Find where the given text appears and provide that cell's center as [x, y] coordinate. 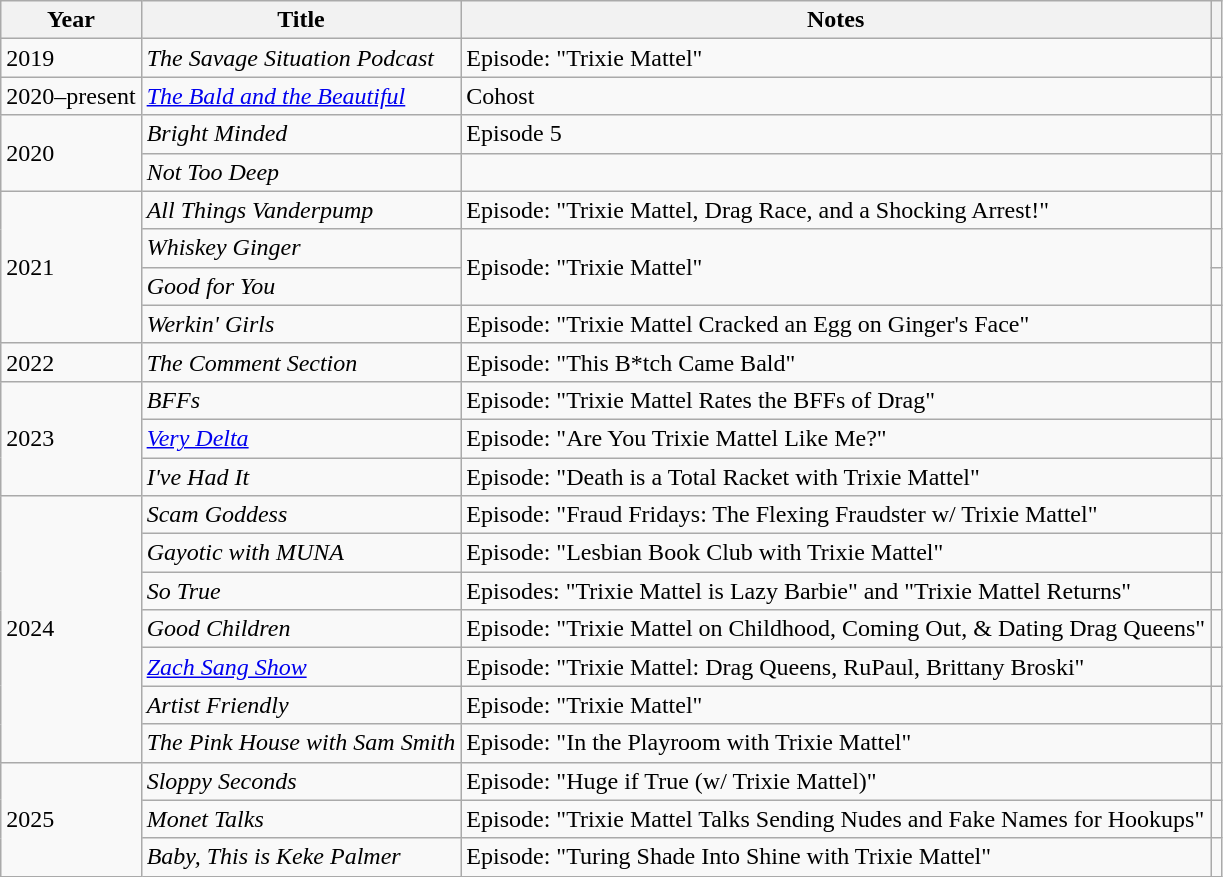
Episode: "Trixie Mattel Cracked an Egg on Ginger's Face" [836, 324]
Not Too Deep [301, 172]
The Comment Section [301, 362]
Episodes: "Trixie Mattel is Lazy Barbie" and "Trixie Mattel Returns" [836, 591]
Bright Minded [301, 134]
Episode: "Fraud Fridays: The Flexing Fraudster w/ Trixie Mattel" [836, 515]
Scam Goddess [301, 515]
Very Delta [301, 438]
Episode: "Lesbian Book Club with Trixie Mattel" [836, 553]
Episode: "Trixie Mattel Rates the BFFs of Drag" [836, 400]
Episode: "Huge if True (w/ Trixie Mattel)" [836, 781]
Werkin' Girls [301, 324]
2022 [71, 362]
The Pink House with Sam Smith [301, 743]
2019 [71, 58]
2020 [71, 153]
Artist Friendly [301, 705]
Good Children [301, 629]
The Savage Situation Podcast [301, 58]
Episode: "Trixie Mattel Talks Sending Nudes and Fake Names for Hookups" [836, 819]
Episode: "This B*tch Came Bald" [836, 362]
Year [71, 20]
Episode: "Trixie Mattel, Drag Race, and a Shocking Arrest!" [836, 210]
Good for You [301, 286]
Cohost [836, 96]
All Things Vanderpump [301, 210]
Monet Talks [301, 819]
Episode: "In the Playroom with Trixie Mattel" [836, 743]
2024 [71, 629]
Zach Sang Show [301, 667]
Title [301, 20]
Baby, This is Keke Palmer [301, 857]
Notes [836, 20]
Episode: "Turing Shade Into Shine with Trixie Mattel" [836, 857]
2021 [71, 267]
Episode: "Trixie Mattel: Drag Queens, RuPaul, Brittany Broski" [836, 667]
2025 [71, 819]
Gayotic with MUNA [301, 553]
Episode: "Trixie Mattel on Childhood, Coming Out, & Dating Drag Queens" [836, 629]
The Bald and the Beautiful [301, 96]
Sloppy Seconds [301, 781]
So True [301, 591]
I've Had It [301, 477]
2020–present [71, 96]
Episode: "Are You Trixie Mattel Like Me?" [836, 438]
BFFs [301, 400]
2023 [71, 438]
Whiskey Ginger [301, 248]
Episode: "Death is a Total Racket with Trixie Mattel" [836, 477]
Episode 5 [836, 134]
